Scan for the cell matching the given text and deliver its (X, Y) coordinate at center. 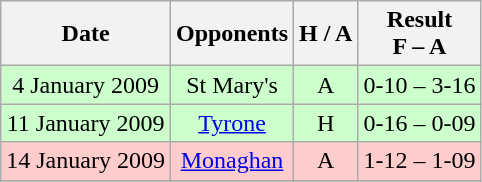
0-10 – 3-16 (420, 85)
1-12 – 1-09 (420, 161)
0-16 – 0-09 (420, 123)
ResultF – A (420, 34)
St Mary's (232, 85)
H / A (326, 34)
11 January 2009 (86, 123)
Opponents (232, 34)
H (326, 123)
Tyrone (232, 123)
14 January 2009 (86, 161)
Monaghan (232, 161)
4 January 2009 (86, 85)
Date (86, 34)
